Locate the cell with the specified text and output its [x, y] center coordinate. 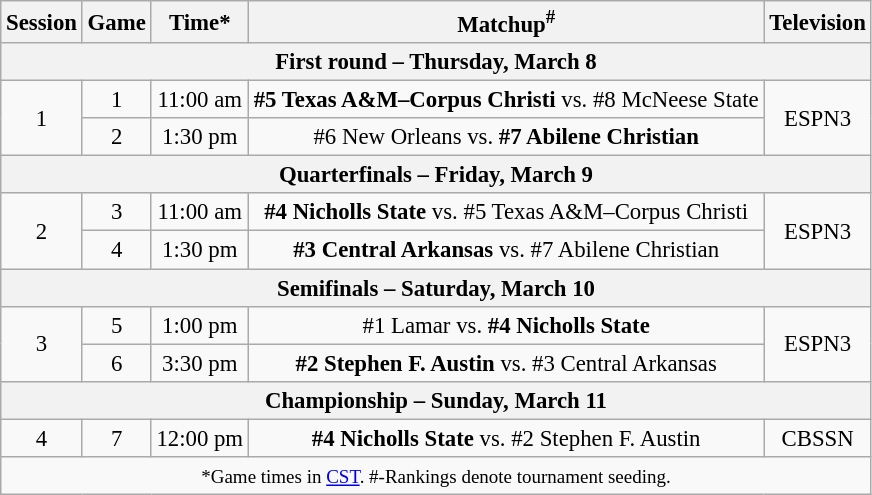
#6 New Orleans vs. #7 Abilene Christian [506, 137]
First round – Thursday, March 8 [436, 62]
5 [116, 325]
Television [818, 22]
Semifinals – Saturday, March 10 [436, 288]
Session [42, 22]
3:30 pm [200, 363]
#2 Stephen F. Austin vs. #3 Central Arkansas [506, 363]
Game [116, 22]
Quarterfinals – Friday, March 9 [436, 175]
CBSSN [818, 438]
12:00 pm [200, 438]
7 [116, 438]
Time* [200, 22]
6 [116, 363]
Championship – Sunday, March 11 [436, 400]
#3 Central Arkansas vs. #7 Abilene Christian [506, 250]
#4 Nicholls State vs. #5 Texas A&M–Corpus Christi [506, 213]
*Game times in CST. #-Rankings denote tournament seeding. [436, 476]
#5 Texas A&M–Corpus Christi vs. #8 McNeese State [506, 100]
#4 Nicholls State vs. #2 Stephen F. Austin [506, 438]
1:00 pm [200, 325]
Matchup# [506, 22]
#1 Lamar vs. #4 Nicholls State [506, 325]
